Search for the cell housing the specified text and yield its [X, Y] center coordinate. 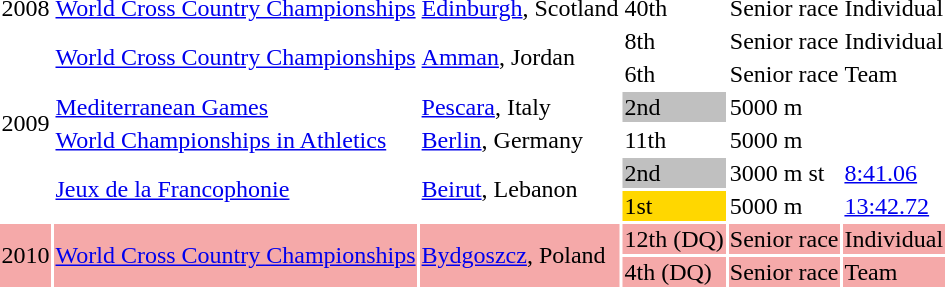
8th [674, 41]
Jeux de la Francophonie [236, 190]
13:42.72 [894, 206]
12th (DQ) [674, 239]
11th [674, 140]
8:41.06 [894, 173]
Pescara, Italy [520, 107]
2009 [26, 124]
World Championships in Athletics [236, 140]
Bydgoszcz, Poland [520, 256]
3000 m st [784, 173]
Mediterranean Games [236, 107]
Berlin, Germany [520, 140]
2010 [26, 256]
1st [674, 206]
6th [674, 74]
Amman, Jordan [520, 58]
4th (DQ) [674, 272]
Beirut, Lebanon [520, 190]
